Capture the cell that displays the provided text and extract its [x, y] central coordinate. 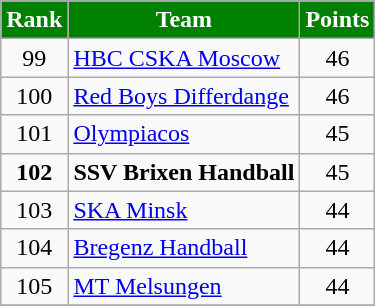
103 [34, 210]
MT Melsungen [184, 286]
102 [34, 172]
Rank [34, 20]
SSV Brixen Handball [184, 172]
99 [34, 58]
101 [34, 134]
SKA Minsk [184, 210]
Red Boys Differdange [184, 96]
104 [34, 248]
Bregenz Handball [184, 248]
HBC CSKA Moscow [184, 58]
Team [184, 20]
100 [34, 96]
Olympiacos [184, 134]
105 [34, 286]
Points [338, 20]
